For the text-containing cell, return its midpoint in [X, Y] coordinate format. 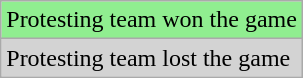
Protesting team won the game [152, 20]
Protesting team lost the game [152, 58]
